Determine the (x, y) coordinate at the center of the cell enclosing the given text.  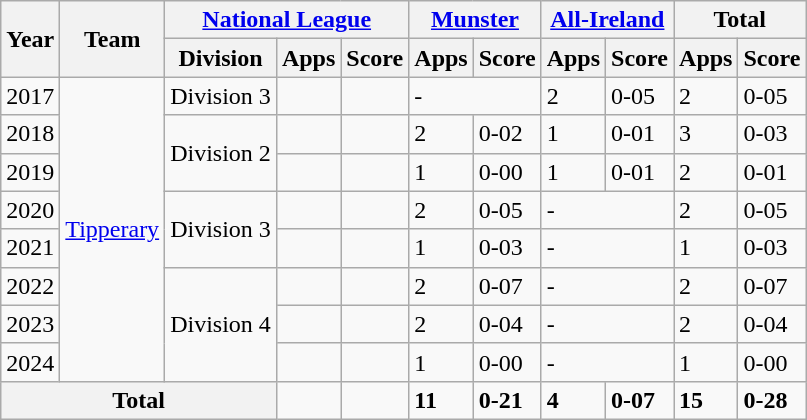
15 (706, 400)
Team (112, 39)
0-28 (772, 400)
2023 (30, 324)
National League (287, 20)
2019 (30, 172)
11 (441, 400)
Division 2 (221, 153)
Division 4 (221, 324)
All-Ireland (607, 20)
2017 (30, 96)
0-21 (507, 400)
3 (706, 134)
Munster (475, 20)
2024 (30, 362)
Year (30, 39)
2021 (30, 248)
Tipperary (112, 229)
Division (221, 58)
0-02 (507, 134)
2022 (30, 286)
4 (573, 400)
2020 (30, 210)
2018 (30, 134)
